Identify which cell holds the provided text, then report its (X, Y) central coordinate. 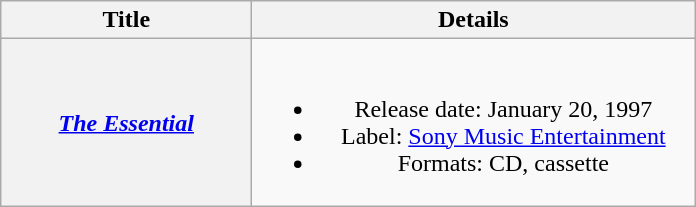
The Essential (126, 122)
Details (474, 20)
Title (126, 20)
Release date: January 20, 1997Label: Sony Music EntertainmentFormats: CD, cassette (474, 122)
